From the cell containing the given text, extract its center point as (x, y) coordinate. 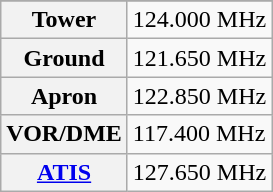
Apron (64, 96)
124.000 MHz (199, 20)
Tower (64, 20)
VOR/DME (64, 134)
Ground (64, 58)
117.400 MHz (199, 134)
122.850 MHz (199, 96)
127.650 MHz (199, 172)
ATIS (64, 172)
121.650 MHz (199, 58)
